Locate the cell with the specified text and output its (X, Y) center coordinate. 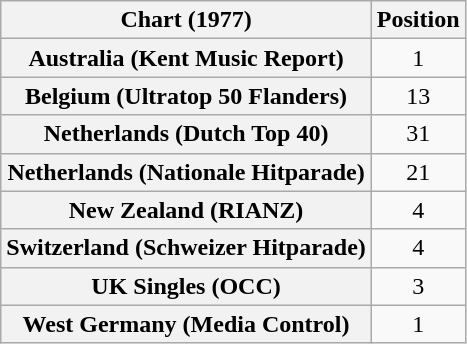
Australia (Kent Music Report) (186, 58)
Belgium (Ultratop 50 Flanders) (186, 96)
New Zealand (RIANZ) (186, 210)
Netherlands (Dutch Top 40) (186, 134)
Switzerland (Schweizer Hitparade) (186, 248)
21 (418, 172)
13 (418, 96)
3 (418, 286)
Chart (1977) (186, 20)
West Germany (Media Control) (186, 324)
UK Singles (OCC) (186, 286)
Position (418, 20)
Netherlands (Nationale Hitparade) (186, 172)
31 (418, 134)
